Search for the cell housing the specified text and yield its [X, Y] center coordinate. 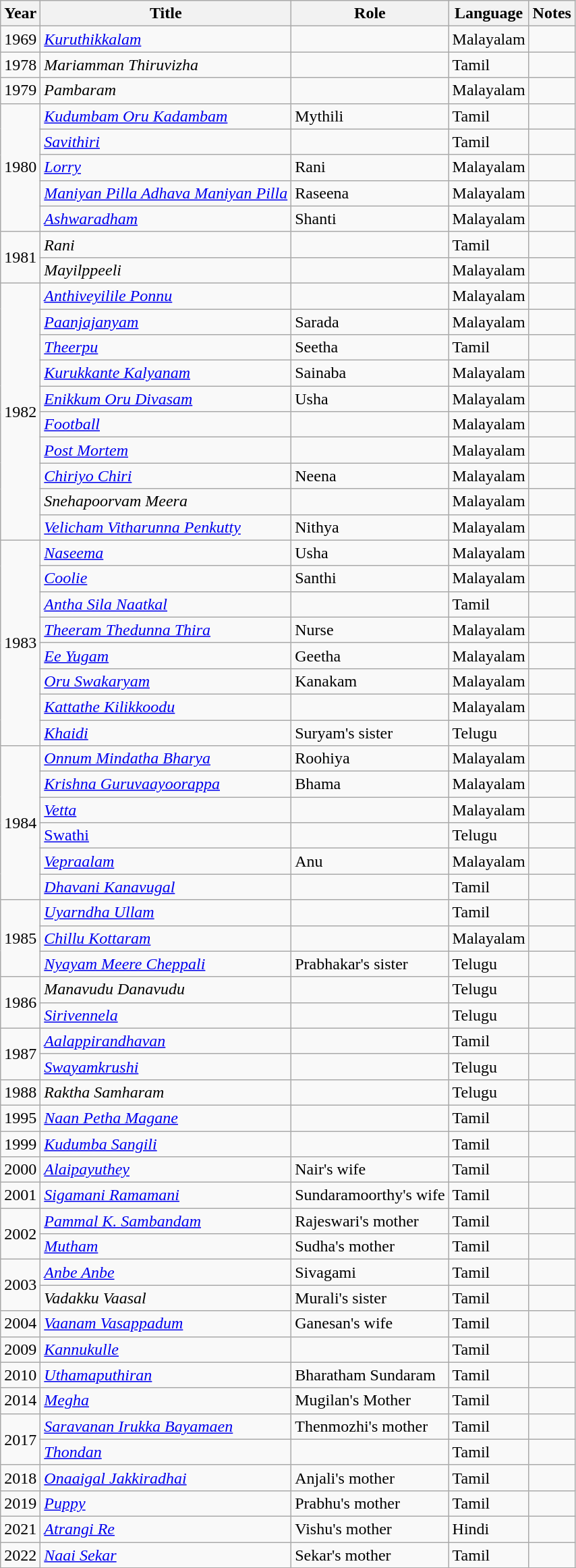
Kurukkante Kalyanam [166, 373]
Sivagami [370, 1272]
Lorry [166, 167]
2003 [20, 1285]
Seetha [370, 348]
Uthamaputhiran [166, 1375]
Nithya [370, 527]
1987 [20, 1054]
2021 [20, 1529]
Sundaramoorthy's wife [370, 1195]
Naan Petha Magane [166, 1118]
Suryam's sister [370, 732]
Year [20, 13]
Maniyan Pilla Adhava Maniyan Pilla [166, 193]
Sainaba [370, 373]
2022 [20, 1555]
2009 [20, 1349]
Santhi [370, 578]
Nair's wife [370, 1170]
1984 [20, 823]
Vishu's mother [370, 1529]
Thondan [166, 1452]
Pambaram [166, 90]
Prabhu's mother [370, 1503]
Manavudu Danavudu [166, 990]
Krishna Guruvaayoorappa [166, 784]
Alaipayuthey [166, 1170]
Raseena [370, 193]
Vaanam Vasappadum [166, 1324]
1982 [20, 412]
Sekar's mother [370, 1555]
Anthiveyilile Ponnu [166, 296]
2017 [20, 1439]
1981 [20, 257]
1986 [20, 1002]
Atrangi Re [166, 1529]
2002 [20, 1234]
Naseema [166, 553]
Roohiya [370, 759]
Velicham Vitharunna Penkutty [166, 527]
1999 [20, 1144]
Hindi [488, 1529]
Kattathe Kilikkoodu [166, 707]
2001 [20, 1195]
Naai Sekar [166, 1555]
Post Mortem [166, 450]
Language [488, 13]
1978 [20, 65]
Saravanan Irukka Bayamaen [166, 1426]
Onaaigal Jakkiradhai [166, 1478]
Nyayam Meere Cheppali [166, 964]
Aalappirandhavan [166, 1041]
Geetha [370, 655]
Kudumbam Oru Kadambam [166, 116]
2019 [20, 1503]
1969 [20, 39]
Swathi [166, 836]
2014 [20, 1401]
Bharatham Sundaram [370, 1375]
Shanti [370, 219]
Anjali's mother [370, 1478]
Uyarndha Ullam [166, 913]
Murali's sister [370, 1298]
Puppy [166, 1503]
Swayamkrushi [166, 1066]
2018 [20, 1478]
Notes [552, 13]
Khaidi [166, 732]
Sarada [370, 322]
Mutham [166, 1247]
Vetta [166, 810]
Kannukulle [166, 1349]
Anbe Anbe [166, 1272]
Enikkum Oru Divasam [166, 399]
Megha [166, 1401]
Sigamani Ramamani [166, 1195]
Mayilppeeli [166, 270]
Theeram Thedunna Thira [166, 630]
Nurse [370, 630]
Thenmozhi's mother [370, 1426]
Antha Sila Naatkal [166, 604]
Role [370, 13]
2000 [20, 1170]
2004 [20, 1324]
Bhama [370, 784]
Theerpu [166, 348]
Sudha's mother [370, 1247]
Snehapoorvam Meera [166, 502]
1983 [20, 643]
Coolie [166, 578]
Anu [370, 861]
1988 [20, 1092]
Prabhakar's sister [370, 964]
2010 [20, 1375]
Raktha Samharam [166, 1092]
Football [166, 425]
1995 [20, 1118]
Paanjajanyam [166, 322]
Chiriyo Chiri [166, 476]
Rajeswari's mother [370, 1221]
Mythili [370, 116]
Onnum Mindatha Bharya [166, 759]
Pammal K. Sambandam [166, 1221]
Oru Swakaryam [166, 681]
Ganesan's wife [370, 1324]
1979 [20, 90]
Ee Yugam [166, 655]
1980 [20, 167]
Chillu Kottaram [166, 938]
Mugilan's Mother [370, 1401]
Dhavani Kanavugal [166, 887]
Neena [370, 476]
Ashwaradham [166, 219]
Sirivennela [166, 1015]
Savithiri [166, 142]
Vadakku Vaasal [166, 1298]
Mariamman Thiruvizha [166, 65]
Title [166, 13]
Kuruthikkalam [166, 39]
Kudumba Sangili [166, 1144]
Kanakam [370, 681]
1985 [20, 938]
Vepraalam [166, 861]
